Find where the given text appears and provide that cell's center as (X, Y) coordinate. 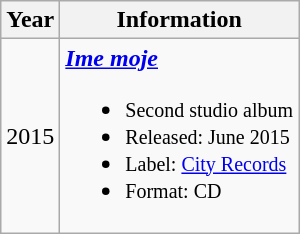
Year (30, 20)
2015 (30, 136)
Information (180, 20)
Ime mojeSecond studio albumReleased: June 2015 Label: City RecordsFormat: CD (180, 136)
